From the cell containing the given text, extract its center point as (X, Y) coordinate. 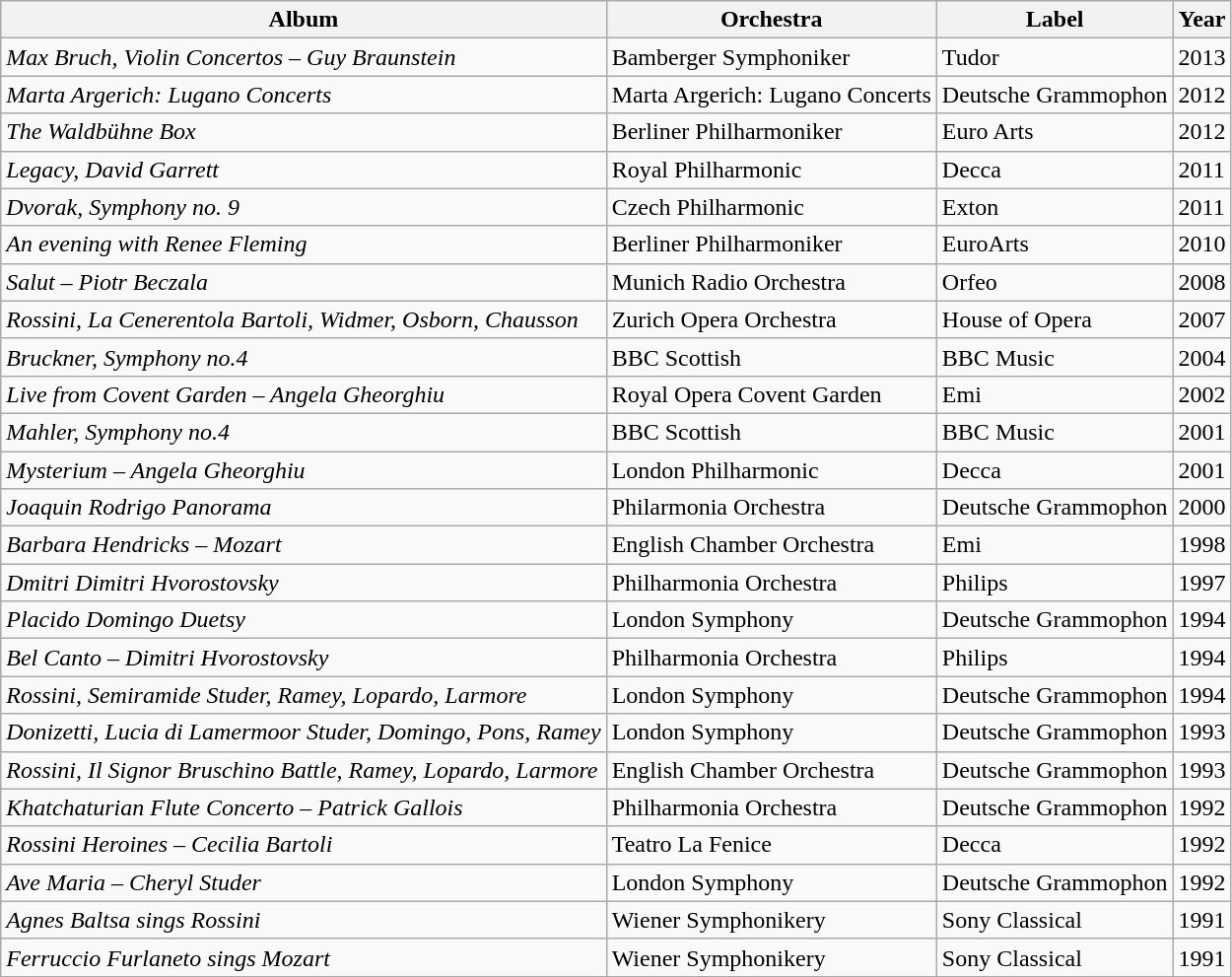
Exton (1055, 207)
2007 (1202, 319)
Khatchaturian Flute Concerto – Patrick Gallois (304, 807)
2000 (1202, 508)
Placido Domingo Duetsy (304, 620)
Mahler, Symphony no.4 (304, 432)
Tudor (1055, 57)
Year (1202, 20)
EuroArts (1055, 244)
Live from Covent Garden – Angela Gheorghiu (304, 394)
House of Opera (1055, 319)
Label (1055, 20)
2010 (1202, 244)
Album (304, 20)
Dmitri Dimitri Hvorostovsky (304, 583)
Zurich Opera Orchestra (771, 319)
Barbara Hendricks – Mozart (304, 545)
Bruckner, Symphony no.4 (304, 357)
Salut – Piotr Beczala (304, 282)
London Philharmonic (771, 470)
Rossini, Il Signor Bruschino Battle, Ramey, Lopardo, Larmore (304, 770)
Teatro La Fenice (771, 845)
Rossini Heroines – Cecilia Bartoli (304, 845)
Bamberger Symphoniker (771, 57)
Mysterium – Angela Gheorghiu (304, 470)
Royal Opera Covent Garden (771, 394)
Munich Radio Orchestra (771, 282)
Rossini, La Cenerentola Bartoli, Widmer, Osborn, Chausson (304, 319)
Donizetti, Lucia di Lamermoor Studer, Domingo, Pons, Ramey (304, 733)
Euro Arts (1055, 132)
Rossini, Semiramide Studer, Ramey, Lopardo, Larmore (304, 695)
Max Bruch, Violin Concertos – Guy Braunstein (304, 57)
Royal Philharmonic (771, 170)
1998 (1202, 545)
1997 (1202, 583)
Joaquin Rodrigo Panorama (304, 508)
Bel Canto – Dimitri Hvorostovsky (304, 658)
2004 (1202, 357)
The Waldbühne Box (304, 132)
Orchestra (771, 20)
2013 (1202, 57)
Philarmonia Orchestra (771, 508)
Ferruccio Furlaneto sings Mozart (304, 957)
Czech Philharmonic (771, 207)
An evening with Renee Fleming (304, 244)
Legacy, David Garrett (304, 170)
2008 (1202, 282)
Orfeo (1055, 282)
2002 (1202, 394)
Agnes Baltsa sings Rossini (304, 920)
Dvorak, Symphony no. 9 (304, 207)
Ave Maria – Cheryl Studer (304, 882)
